For the text-containing cell, return its midpoint in (x, y) coordinate format. 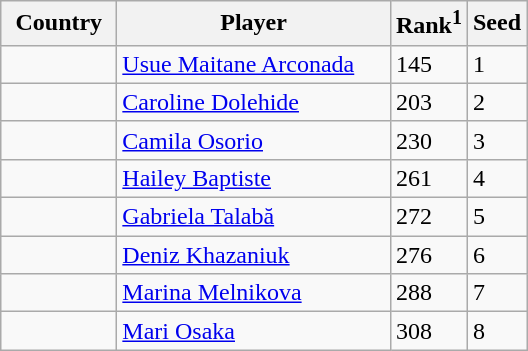
Country (59, 24)
272 (428, 217)
Hailey Baptiste (254, 178)
145 (428, 64)
203 (428, 102)
Rank1 (428, 24)
Player (254, 24)
Caroline Dolehide (254, 102)
Seed (496, 24)
Mari Osaka (254, 331)
261 (428, 178)
6 (496, 255)
2 (496, 102)
230 (428, 140)
Deniz Khazaniuk (254, 255)
Marina Melnikova (254, 293)
3 (496, 140)
1 (496, 64)
5 (496, 217)
4 (496, 178)
Usue Maitane Arconada (254, 64)
276 (428, 255)
Camila Osorio (254, 140)
8 (496, 331)
308 (428, 331)
7 (496, 293)
Gabriela Talabă (254, 217)
288 (428, 293)
